Pinpoint the cell where the given text exists, returning its (x, y) midpoint coordinate. 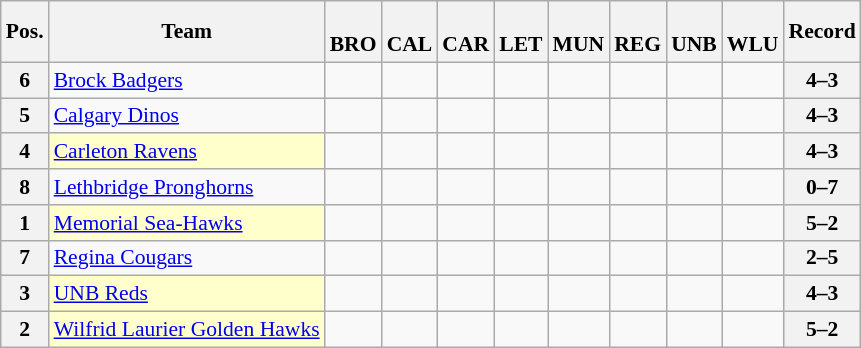
Team (187, 32)
0–7 (822, 187)
REG (638, 32)
2 (25, 330)
Calgary Dinos (187, 116)
WLU (753, 32)
MUN (579, 32)
5 (25, 116)
UNB Reds (187, 294)
2–5 (822, 258)
Regina Cougars (187, 258)
Carleton Ravens (187, 152)
Memorial Sea-Hawks (187, 223)
Brock Badgers (187, 80)
Wilfrid Laurier Golden Hawks (187, 330)
CAR (466, 32)
6 (25, 80)
UNB (694, 32)
Pos. (25, 32)
7 (25, 258)
LET (520, 32)
1 (25, 223)
8 (25, 187)
4 (25, 152)
3 (25, 294)
BRO (354, 32)
CAL (410, 32)
Lethbridge Pronghorns (187, 187)
Record (822, 32)
